For the text-containing cell, return its midpoint in [X, Y] coordinate format. 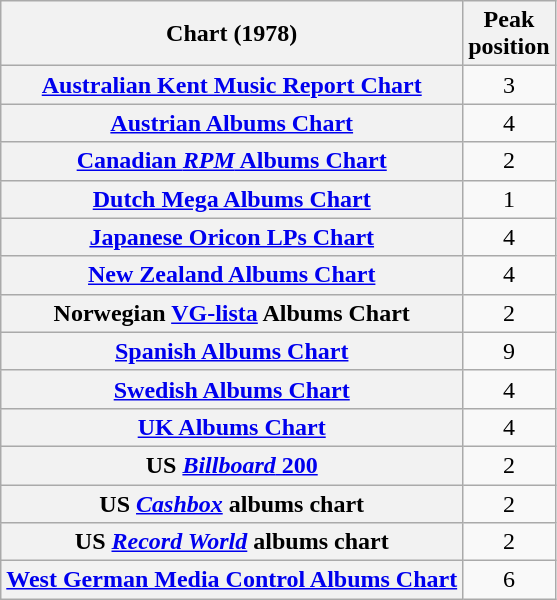
Austrian Albums Chart [232, 123]
US Cashbox albums chart [232, 503]
3 [509, 85]
Swedish Albums Chart [232, 389]
Japanese Oricon LPs Chart [232, 237]
Dutch Mega Albums Chart [232, 199]
Chart (1978) [232, 34]
US Billboard 200 [232, 465]
UK Albums Chart [232, 427]
Canadian RPM Albums Chart [232, 161]
Australian Kent Music Report Chart [232, 85]
New Zealand Albums Chart [232, 275]
1 [509, 199]
Spanish Albums Chart [232, 351]
9 [509, 351]
West German Media Control Albums Chart [232, 580]
6 [509, 580]
Peakposition [509, 34]
US Record World albums chart [232, 542]
Norwegian VG-lista Albums Chart [232, 313]
